Detect which cell encompasses the target text, then output its [X, Y] center coordinate. 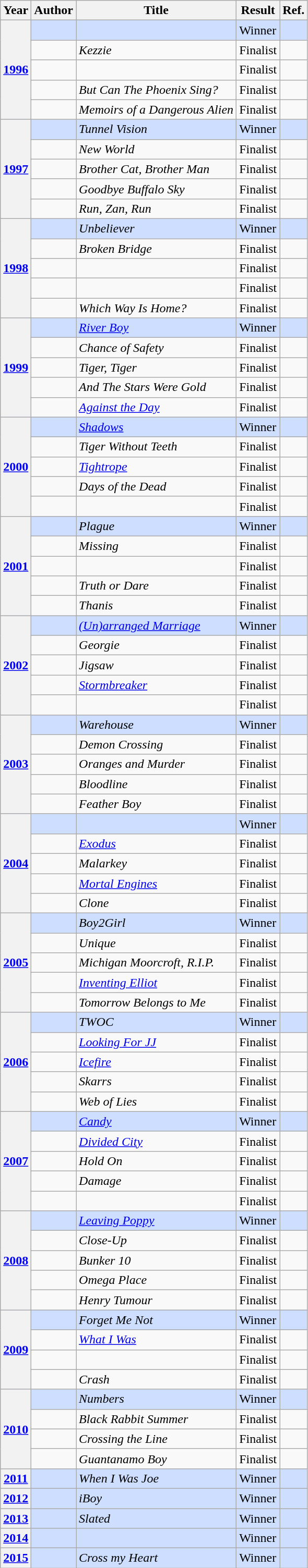
1997 [16, 169]
Icefire [157, 1062]
2002 [16, 665]
Damage [157, 1181]
Exodus [157, 843]
Truth or Dare [157, 586]
2014 [16, 1538]
Title [157, 10]
Crash [157, 1379]
Unbeliever [157, 228]
Against the Day [157, 407]
Missing [157, 546]
Hold On [157, 1161]
Clone [157, 903]
Author [54, 10]
2005 [16, 963]
Divided City [157, 1141]
Tunnel Vision [157, 129]
River Boy [157, 328]
Result [258, 10]
Jigsaw [157, 665]
Bunker 10 [157, 1260]
2004 [16, 863]
Broken Bridge [157, 249]
What I Was [157, 1340]
But Can The Phoenix Sing? [157, 90]
Kezzie [157, 50]
Tiger, Tiger [157, 367]
2000 [16, 467]
Shadows [157, 427]
Bloodline [157, 784]
2009 [16, 1350]
Black Rabbit Summer [157, 1419]
Stormbreaker [157, 685]
Thanis [157, 606]
2008 [16, 1260]
1996 [16, 70]
When I Was Joe [157, 1478]
Memoirs of a Dangerous Alien [157, 109]
Cross my Heart [157, 1558]
Candy [157, 1121]
Looking For JJ [157, 1042]
Run, Zan, Run [157, 209]
2003 [16, 764]
Malarkey [157, 863]
2012 [16, 1498]
Which Way Is Home? [157, 308]
Chance of Safety [157, 348]
1999 [16, 367]
Omega Place [157, 1280]
Web of Lies [157, 1101]
Michigan Moorcroft, R.I.P. [157, 963]
1998 [16, 268]
Guantanamo Boy [157, 1459]
Crossing the Line [157, 1439]
Tightrope [157, 467]
Slated [157, 1518]
Demon Crossing [157, 744]
Forget Me Not [157, 1320]
Tiger Without Teeth [157, 447]
Henry Tumour [157, 1300]
iBoy [157, 1498]
Goodbye Buffalo Sky [157, 189]
Tomorrow Belongs to Me [157, 1002]
2007 [16, 1161]
Numbers [157, 1399]
Ref. [293, 10]
Inventing Elliot [157, 983]
Unique [157, 943]
Plague [157, 526]
Georgie [157, 645]
Close-Up [157, 1241]
Feather Boy [157, 804]
Mortal Engines [157, 884]
Oranges and Murder [157, 764]
Boy2Girl [157, 923]
2010 [16, 1429]
And The Stars Were Gold [157, 387]
Skarrs [157, 1082]
Leaving Poppy [157, 1221]
2006 [16, 1062]
2013 [16, 1518]
TWOC [157, 1022]
Year [16, 10]
Warehouse [157, 725]
Brother Cat, Brother Man [157, 169]
2011 [16, 1478]
New World [157, 149]
2015 [16, 1558]
Days of the Dead [157, 486]
2001 [16, 566]
(Un)arranged Marriage [157, 626]
